Determine the (X, Y) coordinate at the center of the cell enclosing the given text.  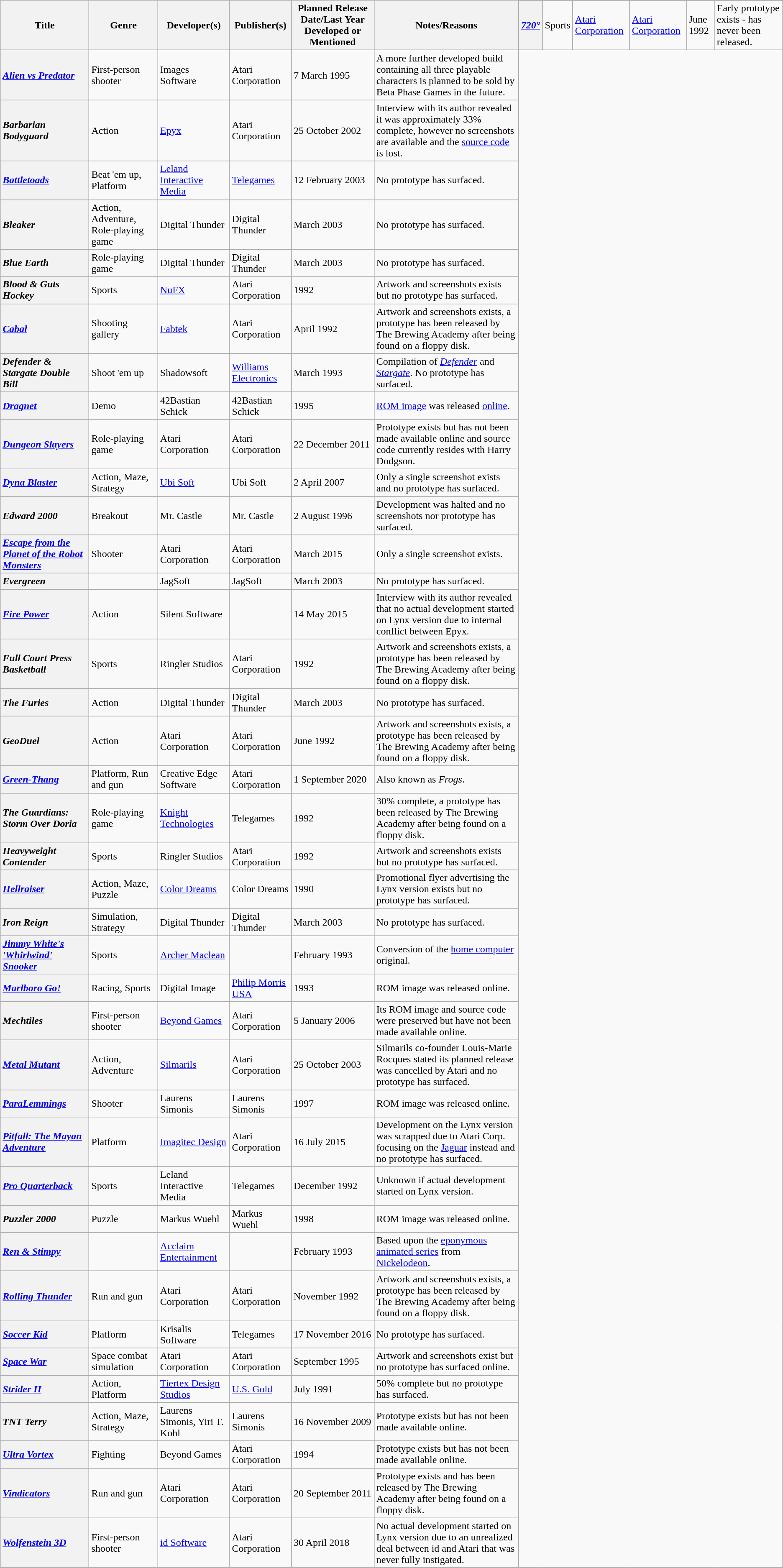
Conversion of the home computer original. (446, 955)
Shooting gallery (123, 329)
Dyna Blaster (45, 483)
22 December 2011 (333, 444)
December 1992 (333, 1186)
1 September 2020 (333, 780)
Rolling Thunder (45, 1296)
No actual development started on Lynx version due to an unrealized deal between id and Atari that was never fully instigated. (446, 1542)
Interview with its author revealed that no actual development started on Lynx version due to internal conflict between Epyx. (446, 614)
Based upon the eponymous animated series from Nickelodeon. (446, 1252)
7 March 1995 (333, 75)
NuFX (194, 290)
Silent Software (194, 614)
Edward 2000 (45, 515)
Williams Electronics (260, 373)
Escape from the Planet of the Robot Monsters (45, 554)
Krisalis Software (194, 1334)
Action, Adventure (123, 1065)
1997 (333, 1103)
Puzzle (123, 1219)
Publisher(s) (260, 25)
Blue Earth (45, 263)
GeoDuel (45, 741)
Development was halted and no screenshots nor prototype has surfaced. (446, 515)
16 July 2015 (333, 1142)
2 April 2007 (333, 483)
Fighting (123, 1455)
Heavyweight Contender (45, 857)
Unknown if actual development started on Lynx version. (446, 1186)
A more further developed build containing all three playable characters is planned to be sold by Beta Phase Games in the future. (446, 75)
Strider II (45, 1389)
The Furies (45, 703)
Demo (123, 406)
Genre (123, 25)
April 1992 (333, 329)
Compilation of Defender and Stargate. No prototype has surfaced. (446, 373)
Dungeon Slayers (45, 444)
Images Software (194, 75)
Development on the Lynx version was scrapped due to Atari Corp. focusing on the Jaguar instead and no prototype has surfaced. (446, 1142)
Shoot 'em up (123, 373)
Early prototype exists - has never been released. (749, 25)
Dragnet (45, 406)
November 1992 (333, 1296)
Fire Power (45, 614)
12 February 2003 (333, 180)
Title (45, 25)
5 January 2006 (333, 1021)
Notes/Reasons (446, 25)
Bleaker (45, 224)
Only a single screenshot exists and no prototype has surfaced. (446, 483)
Fabtek (194, 329)
Simulation, Strategy (123, 922)
Full Court Press Basketball (45, 664)
Ultra Vortex (45, 1455)
Prototype exists but has not been made available online and source code currently resides with Harry Dodgson. (446, 444)
Blood & Guts Hockey (45, 290)
Imagitec Design (194, 1142)
Barbarian Bodyguard (45, 130)
Evergreen (45, 581)
Ren & Stimpy (45, 1252)
Prototype exists and has been released by The Brewing Academy after being found on a floppy disk. (446, 1493)
Creative Edge Software (194, 780)
September 1995 (333, 1362)
Space War (45, 1362)
25 October 2003 (333, 1065)
Vindicators (45, 1493)
1994 (333, 1455)
Philip Morris USA (260, 988)
Battletoads (45, 180)
17 November 2016 (333, 1334)
Acclaim Entertainment (194, 1252)
Pro Quarterback (45, 1186)
Silmarils co-founder Louis-Marie Rocques stated its planned release was cancelled by Atari and no prototype has surfaced. (446, 1065)
Digital Image (194, 988)
Interview with its author revealed it was approximately 33% complete, however no screenshots are available and the source code is lost. (446, 130)
Mechtiles (45, 1021)
Laurens Simonis, Yiri T. Kohl (194, 1422)
30% complete, a prototype has been released by The Brewing Academy after being found on a floppy disk. (446, 818)
Beat 'em up, Platform (123, 180)
1995 (333, 406)
Soccer Kid (45, 1334)
50% complete but no prototype has surfaced. (446, 1389)
Space combat simulation (123, 1362)
25 October 2002 (333, 130)
Pitfall: The Mayan Adventure (45, 1142)
Also known as Frogs. (446, 780)
Jimmy White's 'Whirlwind' Snooker (45, 955)
Defender & Stargate Double Bill (45, 373)
Silmarils (194, 1065)
30 April 2018 (333, 1542)
July 1991 (333, 1389)
Planned Release Date/Last Year Developed or Mentioned (333, 25)
Epyx (194, 130)
Racing, Sports (123, 988)
Its ROM image and source code were preserved but have not been made available online. (446, 1021)
20 September 2011 (333, 1493)
The Guardians: Storm Over Doria (45, 818)
Green-Thang (45, 780)
TNT Terry (45, 1422)
720° (530, 25)
Developer(s) (194, 25)
Artwork and screenshots exist but no prototype has surfaced online. (446, 1362)
March 2015 (333, 554)
Wolfenstein 3D (45, 1542)
1990 (333, 889)
16 November 2009 (333, 1422)
Only a single screenshot exists. (446, 554)
Action, Adventure, Role-playing game (123, 224)
Promotional flyer advertising the Lynx version exists but no prototype has surfaced. (446, 889)
Puzzler 2000 (45, 1219)
Tiertex Design Studios (194, 1389)
id Software (194, 1542)
Alien vs Predator (45, 75)
ParaLemmings (45, 1103)
Platform, Run and gun (123, 780)
1993 (333, 988)
Breakout (123, 515)
March 1993 (333, 373)
Archer Maclean (194, 955)
Iron Reign (45, 922)
Hellraiser (45, 889)
Shadowsoft (194, 373)
2 August 1996 (333, 515)
Knight Technologies (194, 818)
U.S. Gold (260, 1389)
14 May 2015 (333, 614)
1998 (333, 1219)
Marlboro Go! (45, 988)
Metal Mutant (45, 1065)
Cabal (45, 329)
Action, Maze, Puzzle (123, 889)
Action, Platform (123, 1389)
